Search for the cell housing the specified text and yield its [X, Y] center coordinate. 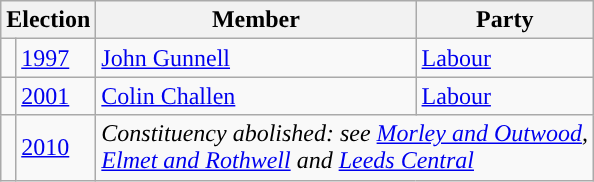
Member [256, 20]
2010 [56, 148]
1997 [56, 58]
Constituency abolished: see Morley and Outwood,Elmet and Rothwell and Leeds Central [345, 148]
2001 [56, 96]
John Gunnell [256, 58]
Colin Challen [256, 96]
Party [504, 20]
Election [48, 20]
